Output the [x, y] coordinate of the center of the cell containing the given text.  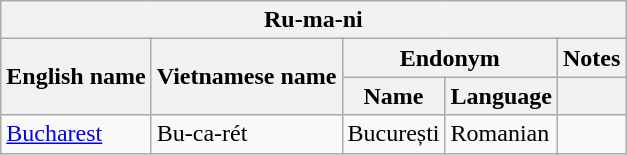
Vietnamese name [246, 77]
Bucharest [76, 134]
Ru-ma-ni [314, 20]
Language [501, 96]
Name [394, 96]
Romanian [501, 134]
Endonym [450, 58]
București [394, 134]
Notes [591, 58]
Bu-ca-rét [246, 134]
English name [76, 77]
